For the text-containing cell, return its midpoint in [X, Y] coordinate format. 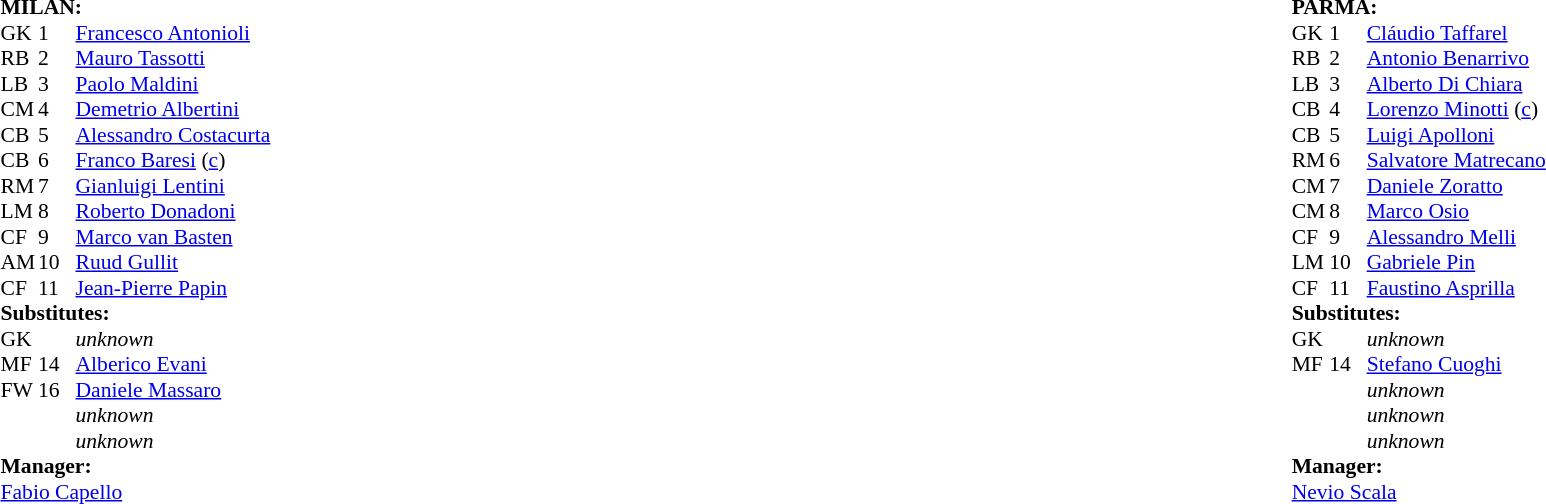
AM [19, 263]
Luigi Apolloni [1456, 135]
Gabriele Pin [1456, 263]
Alessandro Costacurta [174, 135]
16 [57, 390]
Jean-Pierre Papin [174, 288]
Paolo Maldini [174, 84]
Alberto Di Chiara [1456, 84]
Ruud Gullit [174, 263]
Daniele Zoratto [1456, 186]
Faustino Asprilla [1456, 288]
Marco Osio [1456, 211]
Lorenzo Minotti (c) [1456, 109]
Antonio Benarrivo [1456, 59]
Roberto Donadoni [174, 211]
Marco van Basten [174, 237]
Stefano Cuoghi [1456, 365]
Daniele Massaro [174, 390]
Gianluigi Lentini [174, 186]
Salvatore Matrecano [1456, 161]
Alberico Evani [174, 365]
Cláudio Taffarel [1456, 33]
Franco Baresi (c) [174, 161]
Francesco Antonioli [174, 33]
Alessandro Melli [1456, 237]
FW [19, 390]
Mauro Tassotti [174, 59]
Demetrio Albertini [174, 109]
